Provide the (X, Y) coordinate of the cell's center where the given text is located.  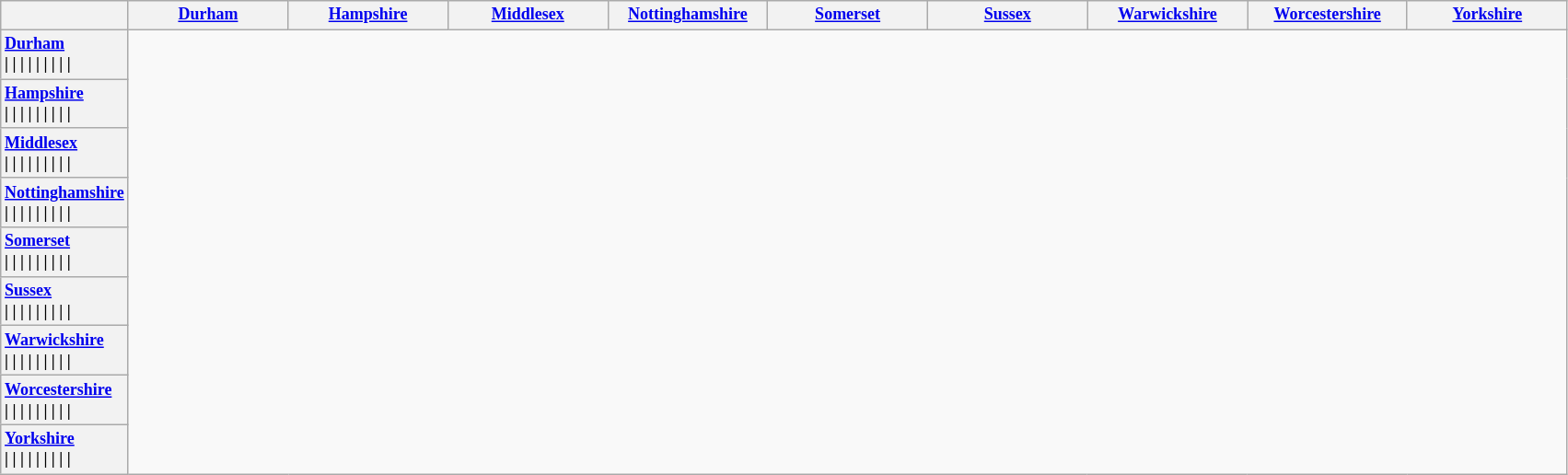
Sussex | | | | | | | | | (64, 301)
Warwickshire | | | | | | | | | (64, 351)
Nottinghamshire | | | | | | | | | (64, 203)
Yorkshire | | | | | | | | | (64, 449)
Nottinghamshire (688, 15)
Somerset (848, 15)
Middlesex | | | | | | | | | (64, 153)
Somerset | | | | | | | | | (64, 252)
Durham | | | | | | | | | (64, 54)
Warwickshire (1167, 15)
Hampshire | | | | | | | | | (64, 104)
Durham (208, 15)
Yorkshire (1487, 15)
Hampshire (368, 15)
Middlesex (528, 15)
Worcestershire | | | | | | | | | (64, 400)
Sussex (1007, 15)
Worcestershire (1328, 15)
